Pinpoint the cell where the given text exists, returning its [x, y] midpoint coordinate. 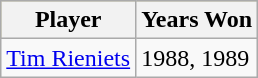
1988, 1989 [197, 58]
Player [68, 20]
Years Won [197, 20]
Tim Rieniets [68, 58]
